Determine the [x, y] coordinate at the center of the cell enclosing the given text.  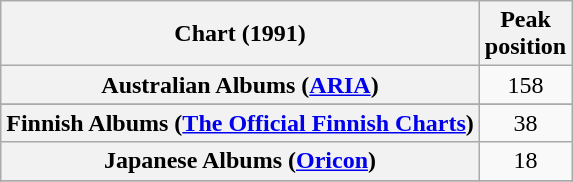
Peakposition [525, 34]
158 [525, 85]
38 [525, 123]
Finnish Albums (The Official Finnish Charts) [240, 123]
Chart (1991) [240, 34]
18 [525, 161]
Japanese Albums (Oricon) [240, 161]
Australian Albums (ARIA) [240, 85]
